For the text-containing cell, return its midpoint in (x, y) coordinate format. 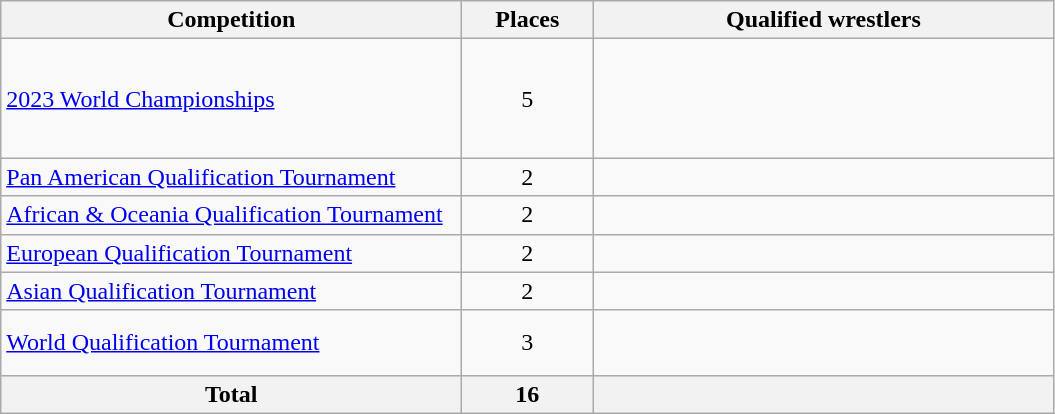
16 (528, 394)
2023 World Championships (232, 98)
World Qualification Tournament (232, 342)
5 (528, 98)
Asian Qualification Tournament (232, 291)
Competition (232, 20)
Total (232, 394)
3 (528, 342)
Places (528, 20)
African & Oceania Qualification Tournament (232, 215)
Qualified wrestlers (824, 20)
European Qualification Tournament (232, 253)
Pan American Qualification Tournament (232, 177)
